Return [x, y] of the center of cell containing provided text 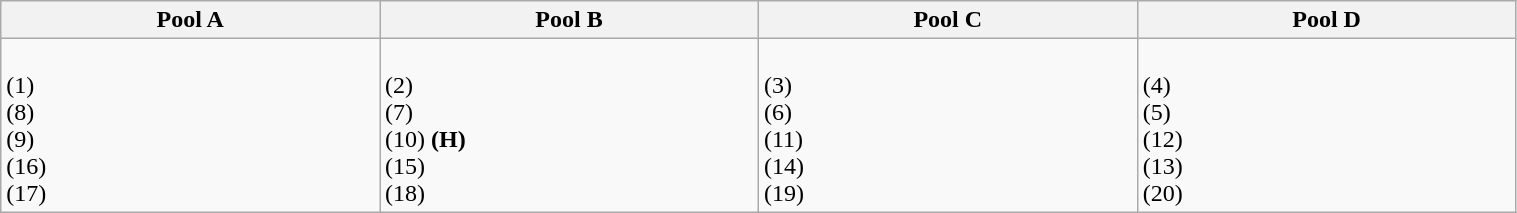
Pool B [570, 20]
(1) (8) (9) (16) (17) [190, 126]
(2) (7) (10) (H) (15) (18) [570, 126]
Pool C [948, 20]
Pool A [190, 20]
Pool D [1326, 20]
(3) (6) (11) (14) (19) [948, 126]
(4) (5) (12) (13) (20) [1326, 126]
